Provide the [x, y] coordinate of the cell's center where the given text is located.  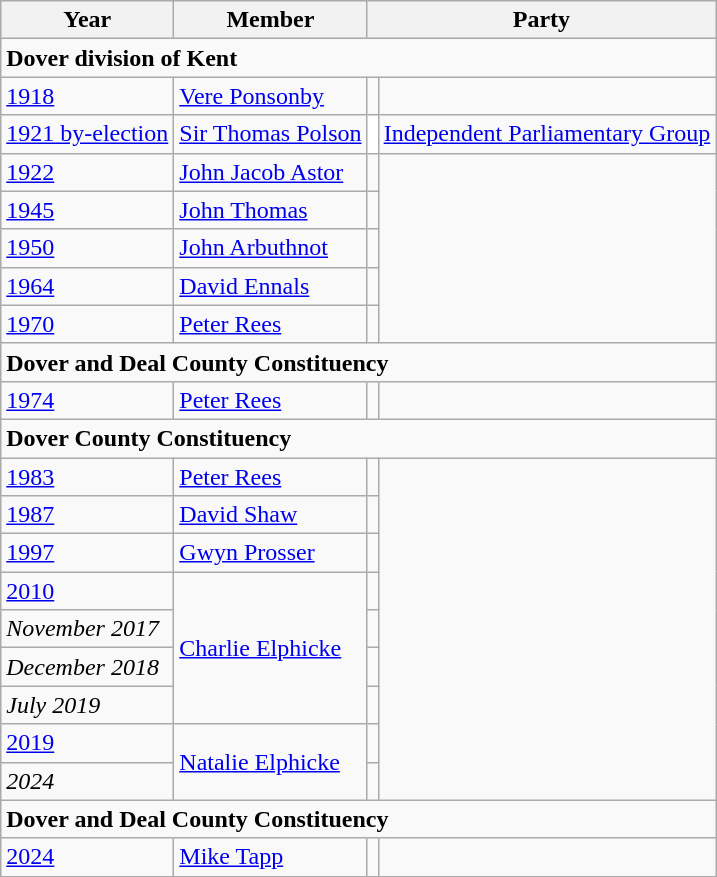
December 2018 [88, 667]
1964 [88, 286]
1922 [88, 172]
1918 [88, 96]
John Arbuthnot [270, 248]
Sir Thomas Polson [270, 134]
1987 [88, 515]
1974 [88, 400]
David Shaw [270, 515]
John Jacob Astor [270, 172]
David Ennals [270, 286]
2010 [88, 591]
Member [270, 20]
November 2017 [88, 629]
July 2019 [88, 705]
1997 [88, 553]
Mike Tapp [270, 857]
Vere Ponsonby [270, 96]
1950 [88, 248]
Natalie Elphicke [270, 762]
2019 [88, 743]
Year [88, 20]
1970 [88, 324]
John Thomas [270, 210]
Charlie Elphicke [270, 648]
1921 by-election [88, 134]
1945 [88, 210]
Independent Parliamentary Group [547, 134]
Dover County Constituency [358, 438]
Party [542, 20]
1983 [88, 477]
Dover division of Kent [358, 58]
Gwyn Prosser [270, 553]
